Identify which cell holds the provided text, then report its [X, Y] central coordinate. 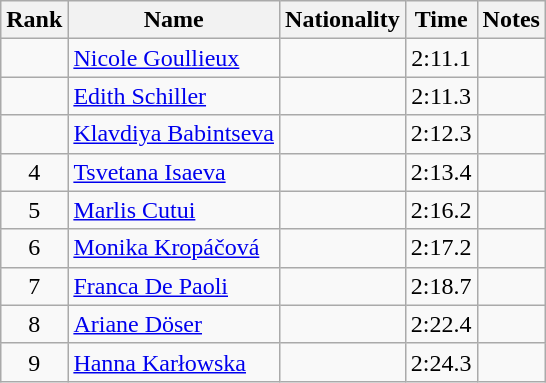
4 [34, 172]
Notes [511, 20]
Klavdiya Babintseva [174, 134]
Time [441, 20]
Franca De Paoli [174, 286]
2:13.4 [441, 172]
7 [34, 286]
Hanna Karłowska [174, 362]
Monika Kropáčová [174, 248]
Nationality [343, 20]
Edith Schiller [174, 96]
2:11.3 [441, 96]
5 [34, 210]
2:24.3 [441, 362]
9 [34, 362]
Rank [34, 20]
2:11.1 [441, 58]
8 [34, 324]
Name [174, 20]
2:17.2 [441, 248]
2:12.3 [441, 134]
Nicole Goullieux [174, 58]
2:18.7 [441, 286]
2:16.2 [441, 210]
Marlis Cutui [174, 210]
Tsvetana Isaeva [174, 172]
6 [34, 248]
2:22.4 [441, 324]
Ariane Döser [174, 324]
